Pinpoint the cell where the given text exists, returning its (X, Y) midpoint coordinate. 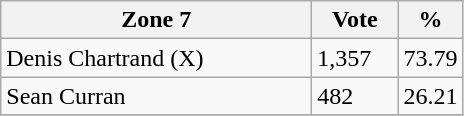
26.21 (430, 96)
1,357 (355, 58)
Denis Chartrand (X) (156, 58)
482 (355, 96)
Zone 7 (156, 20)
73.79 (430, 58)
% (430, 20)
Sean Curran (156, 96)
Vote (355, 20)
